Scan for the cell matching the given text and deliver its [x, y] coordinate at center. 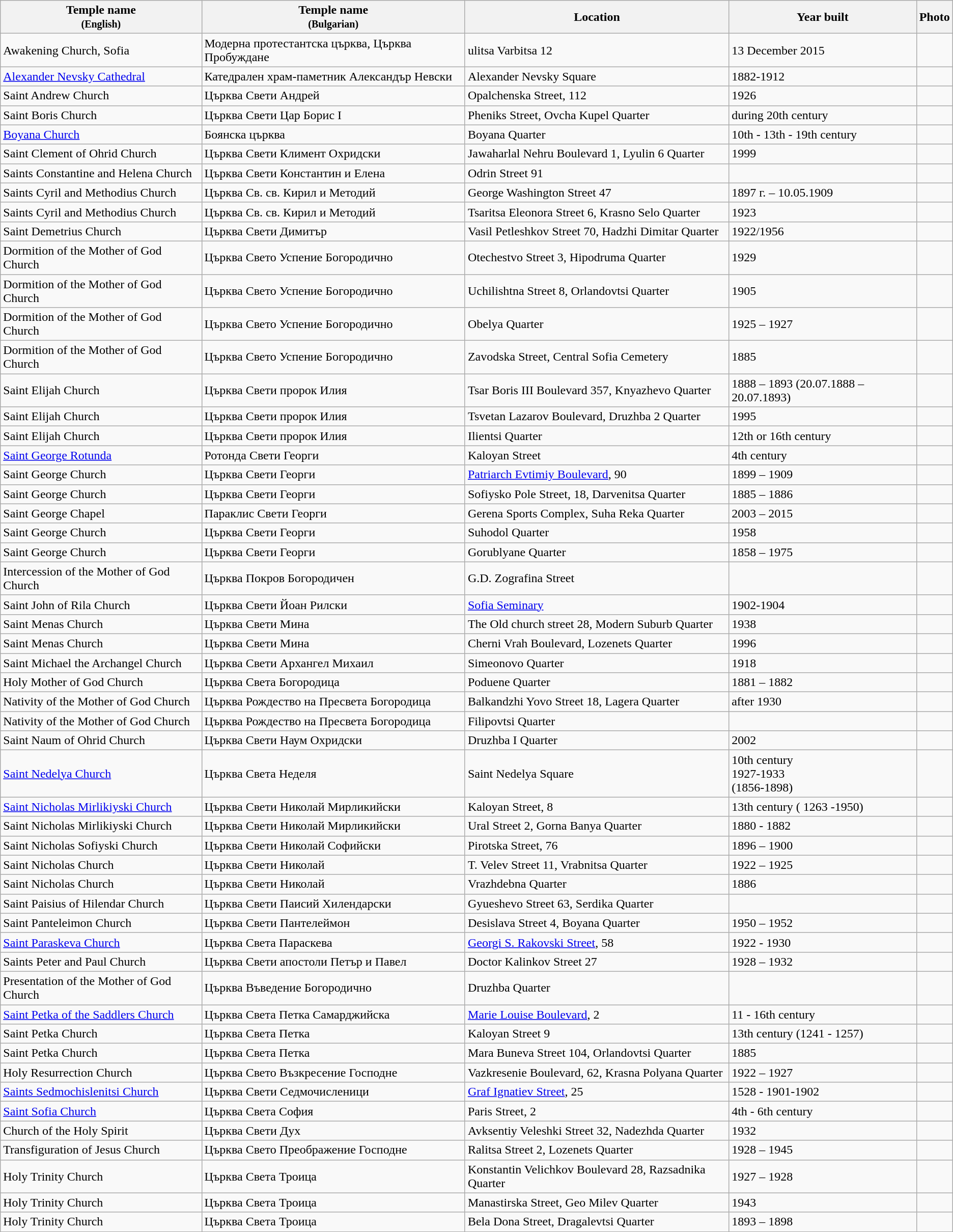
1999 [823, 154]
Suhodol Quarter [597, 533]
Opalchenska Street, 112 [597, 96]
Simeonovo Quarter [597, 663]
Vasil Petleshkov Street 70, Hadzhi Dimitar Quarter [597, 231]
1922 - 1930 [823, 942]
10th century1927-1933(1856-1898) [823, 774]
Saint Nedelya Church [101, 774]
Църква Свети Паисий Хилендарски [333, 904]
Druzhba I Quarter [597, 741]
Zavodska Street, Central Sofia Cemetery [597, 358]
Saint Naum of Ohrid Church [101, 741]
2002 [823, 741]
Druzhba Quarter [597, 988]
Saint George Chapel [101, 513]
Kaloyan Street, 8 [597, 807]
Kaloyan Street [597, 455]
Vazkresenie Boulevard, 62, Krasna Polyana Quarter [597, 1073]
Temple name(Bulgarian) [333, 17]
Pheniks Street, Ovcha Kupel Quarter [597, 115]
Saint Panteleimon Church [101, 923]
Църква Свети Цар Борис І [333, 115]
Pirotska Street, 76 [597, 845]
Църква Свето Преображение Господне [333, 1150]
1893 – 1898 [823, 1222]
1938 [823, 624]
1882-1912 [823, 76]
Jawaharlal Nehru Boulevard 1, Lyulin 6 Quarter [597, 154]
after 1930 [823, 702]
Odrin Street 91 [597, 173]
1888 – 1893 (20.07.1888 – 20.07.1893) [823, 390]
1886 [823, 884]
Ural Street 2, Gorna Banya Quarter [597, 826]
1905 [823, 290]
1918 [823, 663]
Otechestvo Street 3, Hipodruma Quarter [597, 258]
Cherni Vrah Boulevard, Lozenets Quarter [597, 643]
1880 - 1882 [823, 826]
10th - 13th - 19th century [823, 134]
Church of the Holy Spirit [101, 1131]
Temple name(English) [101, 17]
1950 – 1952 [823, 923]
Saint Paraskeva Church [101, 942]
1899 – 1909 [823, 475]
Църква Свети Пантелеймон [333, 923]
Боянска църква [333, 134]
13th century (1241 - 1257) [823, 1034]
Saints Peter and Paul Church [101, 962]
Poduene Quarter [597, 682]
Uchilishtna Street 8, Orlandovtsi Quarter [597, 290]
Църква Свети Николай Софийски [333, 845]
Saints Constantine and Helena Church [101, 173]
Църква Свети апостоли Петър и Павел [333, 962]
Църква Света Богородица [333, 682]
Ротонда Свети Георги [333, 455]
Georgi S. Rakovski Street, 58 [597, 942]
1881 – 1882 [823, 682]
1928 – 1945 [823, 1150]
1926 [823, 96]
Boyana Quarter [597, 134]
Saints Sedmochislenitsi Church [101, 1092]
Konstantin Velichkov Boulevard 28, Razsadnika Quarter [597, 1176]
Sofia Seminary [597, 605]
George Washington Street 47 [597, 193]
1928 – 1932 [823, 962]
Църква Покров Богородичен [333, 579]
1995 [823, 417]
Tsaritsa Eleonora Street 6, Krasno Selo Quarter [597, 212]
Църква Свети Димитър [333, 231]
Църква Свети Йоан Рилски [333, 605]
Gerena Sports Complex, Suha Reka Quarter [597, 513]
Year built [823, 17]
Църква Свети Наум Охридски [333, 741]
4th - 6th century [823, 1111]
Saint Petka of the Saddlers Church [101, 1014]
12th or 16th century [823, 436]
G.D. Zografina Street [597, 579]
1958 [823, 533]
1902-1904 [823, 605]
Църква Въведение Богородично [333, 988]
Intercession of the Mother of God Church [101, 579]
Gorublyane Quarter [597, 552]
1885 – 1886 [823, 494]
Bela Dona Street, Dragalevtsi Quarter [597, 1222]
Filipovtsi Quarter [597, 721]
ulitsa Varbitsa 12 [597, 50]
Doctor Kalinkov Street 27 [597, 962]
Avksentiy Veleshki Street 32, Nadezhda Quarter [597, 1131]
Църква Света Петка Самарджийска [333, 1014]
Катедрален храм-паметник Александър Невски [333, 76]
Saint Sofia Church [101, 1111]
Tsvetan Lazarov Boulevard, Druzhba 2 Quarter [597, 417]
Holy Mother of God Church [101, 682]
Църква Свети Седмочисленици [333, 1092]
Paris Street, 2 [597, 1111]
Църква Свети Дух [333, 1131]
4th century [823, 455]
1996 [823, 643]
Saint John of Rila Church [101, 605]
Gyueshevo Street 63, Serdika Quarter [597, 904]
Модерна протестантска църква, Църква Пробуждане [333, 50]
Ralitsa Street 2, Lozenets Quarter [597, 1150]
1932 [823, 1131]
1927 – 1928 [823, 1176]
Balkandzhi Yovo Street 18, Lagera Quarter [597, 702]
Saint Demetrius Church [101, 231]
Църква Свети Климент Охридски [333, 154]
1929 [823, 258]
1897 г. – 10.05.1909 [823, 193]
Holy Resurrection Church [101, 1073]
1922 – 1925 [823, 865]
Sofiysko Pole Street, 18, Darvenitsa Quarter [597, 494]
2003 – 2015 [823, 513]
Църква Свети Константин и Елена [333, 173]
Vrazhdebna Quarter [597, 884]
Църква Свето Възкресение Господне [333, 1073]
1923 [823, 212]
Църква Свети Архангел Михаил [333, 663]
Mara Buneva Street 104, Orlandovtsi Quarter [597, 1053]
Saint Nedelya Square [597, 774]
1858 – 1975 [823, 552]
Patriarch Evtimiy Boulevard, 90 [597, 475]
Location [597, 17]
Photo [935, 17]
1943 [823, 1202]
Desislava Street 4, Boyana Quarter [597, 923]
Graf Ignatiev Street, 25 [597, 1092]
T. Velev Street 11, Vrabnitsa Quarter [597, 865]
Saint Nicholas Sofiyski Church [101, 845]
13 December 2015 [823, 50]
Saint Paisius of Hilendar Church [101, 904]
13th century ( 1263 -1950) [823, 807]
Boyana Church [101, 134]
Kaloyan Street 9 [597, 1034]
Saint George Rotunda [101, 455]
Presentation of the Mother of God Church [101, 988]
1922/1956 [823, 231]
Alexander Nevsky Square [597, 76]
Saint Andrew Church [101, 96]
Marie Louise Boulevard, 2 [597, 1014]
Awakening Church, Sofia [101, 50]
Saint Michael the Archangel Church [101, 663]
1922 – 1927 [823, 1073]
Transfiguration of Jesus Church [101, 1150]
Tsar Boris III Boulevard 357, Knyazhevo Quarter [597, 390]
Църква Света София [333, 1111]
Църква Света Параскева [333, 942]
11 - 16th century [823, 1014]
Църква Света Неделя [333, 774]
1925 – 1927 [823, 324]
Църква Свети Андрей [333, 96]
Saint Boris Church [101, 115]
Obelya Quarter [597, 324]
Manastirska Street, Geo Milev Quarter [597, 1202]
Alexander Nevsky Cathedral [101, 76]
during 20th century [823, 115]
1896 – 1900 [823, 845]
Saint Clement of Ohrid Church [101, 154]
1528 - 1901-1902 [823, 1092]
Ilientsi Quarter [597, 436]
Параклис Свети Георги [333, 513]
The Old church street 28, Modern Suburb Quarter [597, 624]
